For the text-containing cell, return its midpoint in [x, y] coordinate format. 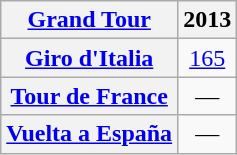
165 [208, 58]
Tour de France [90, 96]
Grand Tour [90, 20]
Giro d'Italia [90, 58]
Vuelta a España [90, 134]
2013 [208, 20]
